Locate the cell with the specified text and output its (x, y) center coordinate. 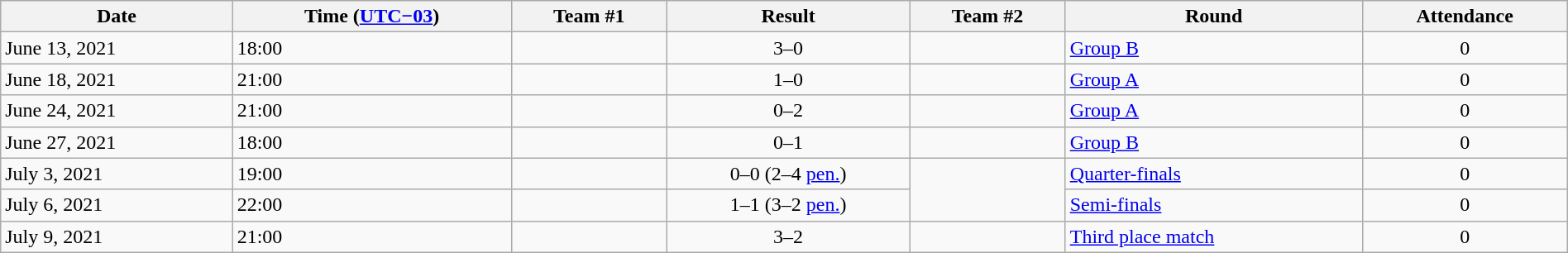
July 6, 2021 (117, 205)
Quarter-finals (1214, 174)
Third place match (1214, 236)
Team #2 (987, 17)
0–1 (787, 142)
Round (1214, 17)
0–0 (2–4 pen.) (787, 174)
19:00 (372, 174)
3–0 (787, 48)
Attendance (1465, 17)
Time (UTC−03) (372, 17)
22:00 (372, 205)
Date (117, 17)
Result (787, 17)
June 24, 2021 (117, 111)
Semi-finals (1214, 205)
0–2 (787, 111)
June 27, 2021 (117, 142)
July 9, 2021 (117, 236)
July 3, 2021 (117, 174)
June 13, 2021 (117, 48)
1–1 (3–2 pen.) (787, 205)
1–0 (787, 79)
3–2 (787, 236)
Team #1 (589, 17)
June 18, 2021 (117, 79)
